Determine the [x, y] coordinate at the center of the cell enclosing the given text.  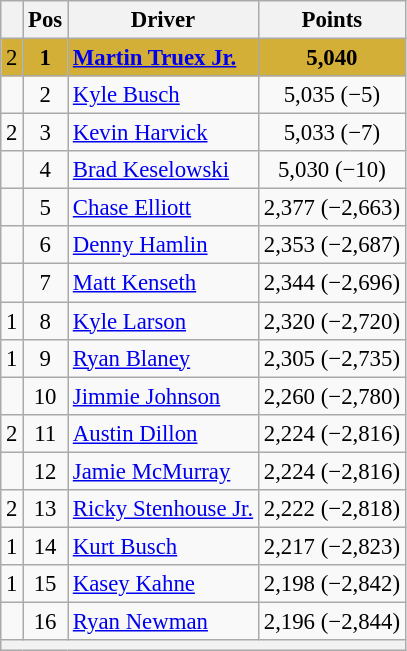
2,196 (−2,844) [332, 621]
Kurt Busch [164, 546]
Jimmie Johnson [164, 396]
2,260 (−2,780) [332, 396]
Chase Elliott [164, 208]
2,320 (−2,720) [332, 321]
Brad Keselowski [164, 170]
8 [46, 321]
Pos [46, 20]
Jamie McMurray [164, 471]
2,222 (−2,818) [332, 509]
2,305 (−2,735) [332, 358]
6 [46, 245]
12 [46, 471]
Denny Hamlin [164, 245]
5 [46, 208]
9 [46, 358]
Points [332, 20]
5,030 (−10) [332, 170]
Ryan Newman [164, 621]
Ricky Stenhouse Jr. [164, 509]
Kyle Larson [164, 321]
7 [46, 283]
14 [46, 546]
2,344 (−2,696) [332, 283]
5,035 (−5) [332, 95]
2,377 (−2,663) [332, 208]
Kevin Harvick [164, 133]
4 [46, 170]
16 [46, 621]
Driver [164, 20]
2,353 (−2,687) [332, 245]
Matt Kenseth [164, 283]
3 [46, 133]
Kyle Busch [164, 95]
2,217 (−2,823) [332, 546]
13 [46, 509]
10 [46, 396]
15 [46, 584]
5,040 [332, 58]
Austin Dillon [164, 433]
Kasey Kahne [164, 584]
Ryan Blaney [164, 358]
Martin Truex Jr. [164, 58]
5,033 (−7) [332, 133]
11 [46, 433]
2,198 (−2,842) [332, 584]
